Find where the given text appears and provide that cell's center as (x, y) coordinate. 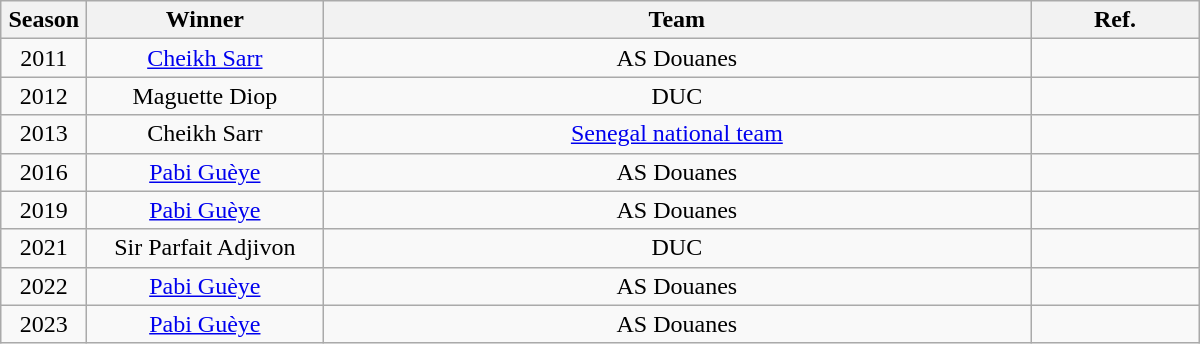
2011 (44, 58)
2023 (44, 324)
Team (677, 20)
Ref. (1115, 20)
Winner (205, 20)
2013 (44, 134)
2021 (44, 248)
Maguette Diop (205, 96)
Senegal national team (677, 134)
2016 (44, 172)
2019 (44, 210)
2012 (44, 96)
Sir Parfait Adjivon (205, 248)
Season (44, 20)
2022 (44, 286)
